Extract the [X, Y] coordinate from the center of the cell holding the provided text.  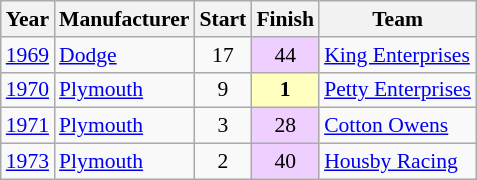
Petty Enterprises [398, 90]
28 [285, 126]
Dodge [124, 55]
1970 [28, 90]
Housby Racing [398, 162]
1971 [28, 126]
King Enterprises [398, 55]
1973 [28, 162]
Manufacturer [124, 19]
Year [28, 19]
17 [222, 55]
3 [222, 126]
1969 [28, 55]
40 [285, 162]
Finish [285, 19]
9 [222, 90]
Start [222, 19]
Team [398, 19]
44 [285, 55]
Cotton Owens [398, 126]
1 [285, 90]
2 [222, 162]
